Search for the cell housing the specified text and yield its (X, Y) center coordinate. 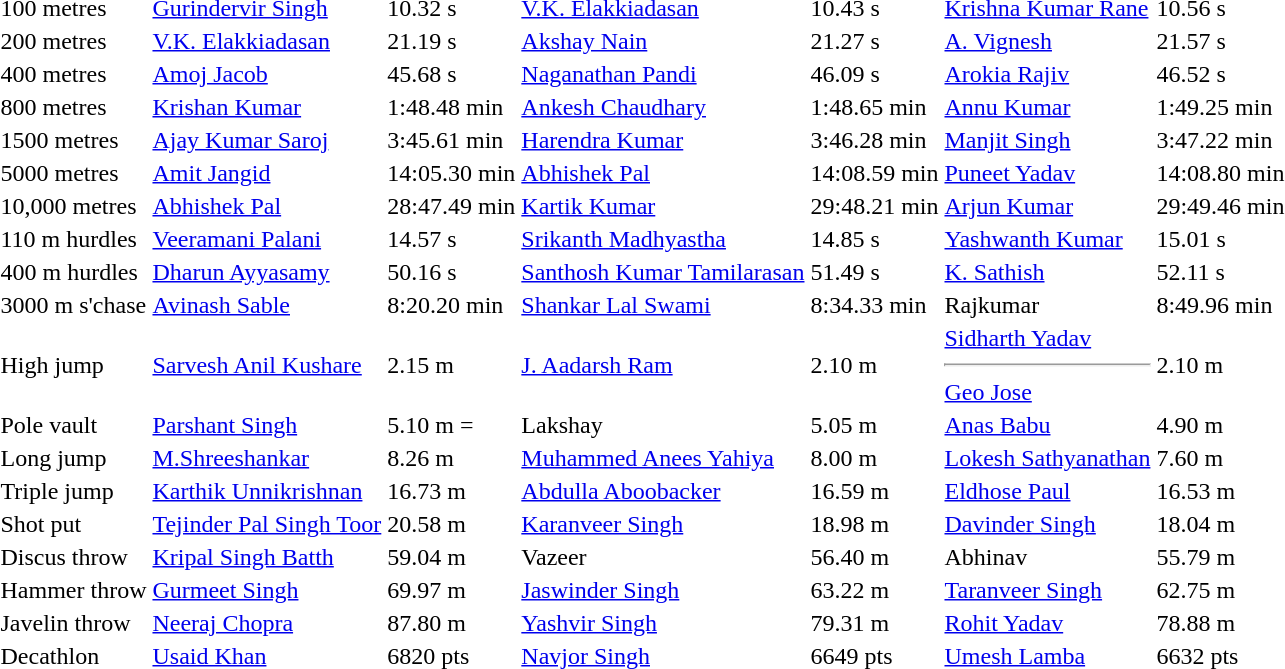
50.16 s (452, 272)
Naganathan Pandi (663, 74)
Gurmeet Singh (267, 590)
Dharun Ayyasamy (267, 272)
Veeramani Palani (267, 239)
45.68 s (452, 74)
Annu Kumar (1048, 107)
Rajkumar (1048, 305)
Santhosh Kumar Tamilarasan (663, 272)
Puneet Yadav (1048, 173)
Rohit Yadav (1048, 623)
3:45.61 min (452, 140)
8.26 m (452, 458)
Yashwanth Kumar (1048, 239)
1:48.65 min (874, 107)
Abdulla Aboobacker (663, 491)
18.98 m (874, 524)
Jaswinder Singh (663, 590)
14:08.59 min (874, 173)
Amoj Jacob (267, 74)
Sarvesh Anil Kushare (267, 365)
87.80 m (452, 623)
28:47.49 min (452, 206)
Karthik Unnikrishnan (267, 491)
Manjit Singh (1048, 140)
Taranveer Singh (1048, 590)
59.04 m (452, 557)
Anas Babu (1048, 425)
20.58 m (452, 524)
Muhammed Anees Yahiya (663, 458)
Abhinav (1048, 557)
Parshant Singh (267, 425)
J. Aadarsh Ram (663, 365)
Neeraj Chopra (267, 623)
Krishan Kumar (267, 107)
Yashvir Singh (663, 623)
Shankar Lal Swami (663, 305)
Vazeer (663, 557)
14.85 s (874, 239)
16.59 m (874, 491)
1:48.48 min (452, 107)
Lokesh Sathyanathan (1048, 458)
Avinash Sable (267, 305)
Amit Jangid (267, 173)
14.57 s (452, 239)
21.19 s (452, 41)
16.73 m (452, 491)
Kripal Singh Batth (267, 557)
Ankesh Chaudhary (663, 107)
29:48.21 min (874, 206)
2.15 m (452, 365)
Ajay Kumar Saroj (267, 140)
Karanveer Singh (663, 524)
51.49 s (874, 272)
8:34.33 min (874, 305)
Arokia Rajiv (1048, 74)
Kartik Kumar (663, 206)
Tejinder Pal Singh Toor (267, 524)
2.10 m (874, 365)
Arjun Kumar (1048, 206)
Harendra Kumar (663, 140)
56.40 m (874, 557)
3:46.28 min (874, 140)
Akshay Nain (663, 41)
8.00 m (874, 458)
21.27 s (874, 41)
79.31 m (874, 623)
A. Vignesh (1048, 41)
Lakshay (663, 425)
Davinder Singh (1048, 524)
5.10 m = (452, 425)
69.97 m (452, 590)
14:05.30 min (452, 173)
5.05 m (874, 425)
Sidharth YadavGeo Jose (1048, 365)
8:20.20 min (452, 305)
Eldhose Paul (1048, 491)
V.K. Elakkiadasan (267, 41)
K. Sathish (1048, 272)
46.09 s (874, 74)
M.Shreeshankar (267, 458)
Srikanth Madhyastha (663, 239)
63.22 m (874, 590)
